Determine the (X, Y) coordinate at the center of the cell enclosing the given text.  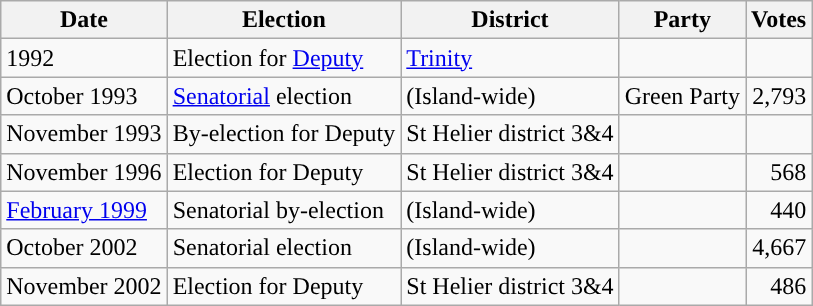
October 2002 (84, 248)
4,667 (779, 248)
October 1993 (84, 96)
Votes (779, 20)
By-election for Deputy (284, 134)
486 (779, 286)
November 1996 (84, 172)
November 1993 (84, 134)
2,793 (779, 96)
Trinity (510, 58)
November 2002 (84, 286)
1992 (84, 58)
440 (779, 210)
Green Party (682, 96)
District (510, 20)
568 (779, 172)
February 1999 (84, 210)
Party (682, 20)
Election (284, 20)
Date (84, 20)
Senatorial by-election (284, 210)
